Scan for the cell matching the given text and deliver its (X, Y) coordinate at center. 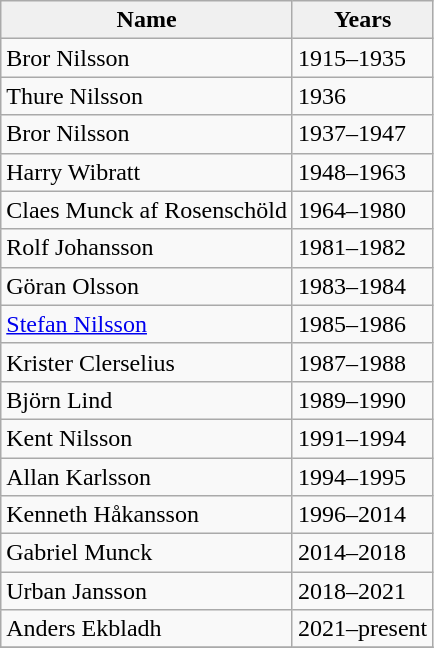
Name (147, 20)
1994–1995 (362, 477)
1937–1947 (362, 134)
Harry Wibratt (147, 172)
1915–1935 (362, 58)
Krister Clerselius (147, 362)
Claes Munck af Rosenschöld (147, 210)
1936 (362, 96)
1989–1990 (362, 400)
1985–1986 (362, 324)
Stefan Nilsson (147, 324)
Kenneth Håkansson (147, 515)
1981–1982 (362, 248)
1948–1963 (362, 172)
2018–2021 (362, 591)
Anders Ekbladh (147, 629)
1991–1994 (362, 438)
Thure Nilsson (147, 96)
1983–1984 (362, 286)
1987–1988 (362, 362)
Göran Olsson (147, 286)
Björn Lind (147, 400)
Rolf Johansson (147, 248)
Urban Jansson (147, 591)
Kent Nilsson (147, 438)
Years (362, 20)
Gabriel Munck (147, 553)
Allan Karlsson (147, 477)
1996–2014 (362, 515)
2014–2018 (362, 553)
1964–1980 (362, 210)
2021–present (362, 629)
